From the cell containing the given text, extract its center point as (x, y) coordinate. 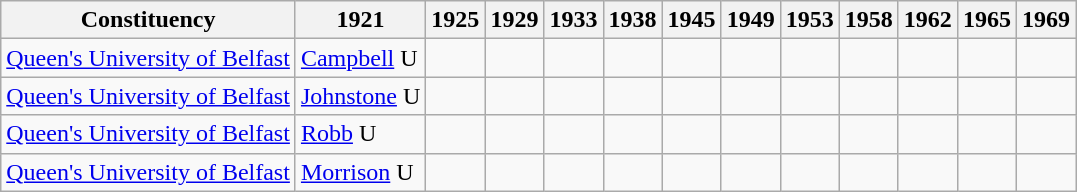
Robb U (360, 134)
1921 (360, 20)
1962 (928, 20)
1933 (574, 20)
1969 (1046, 20)
1953 (810, 20)
1965 (986, 20)
Johnstone U (360, 96)
1949 (750, 20)
Morrison U (360, 172)
1945 (692, 20)
Campbell U (360, 58)
1938 (632, 20)
1925 (456, 20)
1929 (514, 20)
Constituency (148, 20)
1958 (868, 20)
